For the text-containing cell, return its midpoint in [X, Y] coordinate format. 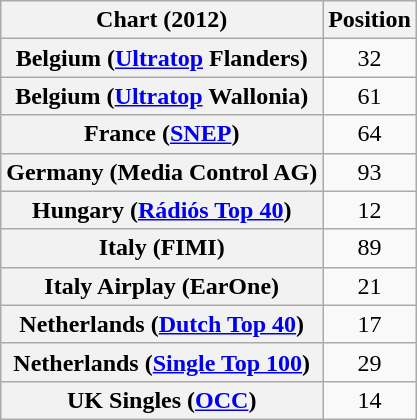
Italy Airplay (EarOne) [162, 286]
61 [370, 96]
17 [370, 324]
14 [370, 400]
UK Singles (OCC) [162, 400]
Belgium (Ultratop Wallonia) [162, 96]
Position [370, 20]
12 [370, 210]
93 [370, 172]
Germany (Media Control AG) [162, 172]
Netherlands (Dutch Top 40) [162, 324]
Hungary (Rádiós Top 40) [162, 210]
Chart (2012) [162, 20]
29 [370, 362]
32 [370, 58]
89 [370, 248]
France (SNEP) [162, 134]
Netherlands (Single Top 100) [162, 362]
Belgium (Ultratop Flanders) [162, 58]
Italy (FIMI) [162, 248]
64 [370, 134]
21 [370, 286]
